Capture the cell that displays the provided text and extract its (X, Y) central coordinate. 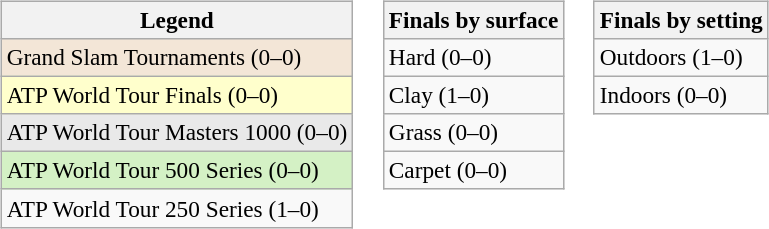
Clay (1–0) (473, 95)
ATP World Tour 250 Series (1–0) (176, 208)
Outdoors (1–0) (681, 57)
Grand Slam Tournaments (0–0) (176, 57)
ATP World Tour 500 Series (0–0) (176, 171)
Grass (0–0) (473, 133)
Carpet (0–0) (473, 171)
Finals by setting (681, 20)
ATP World Tour Finals (0–0) (176, 95)
Hard (0–0) (473, 57)
Indoors (0–0) (681, 95)
Finals by surface (473, 20)
ATP World Tour Masters 1000 (0–0) (176, 133)
Legend (176, 20)
